Capture the cell that displays the provided text and extract its [x, y] central coordinate. 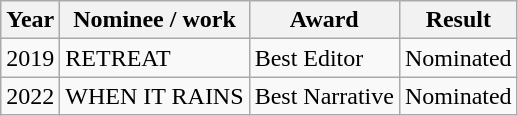
Award [324, 20]
Year [30, 20]
Best Editor [324, 58]
2022 [30, 96]
Result [458, 20]
WHEN IT RAINS [154, 96]
RETREAT [154, 58]
2019 [30, 58]
Best Narrative [324, 96]
Nominee / work [154, 20]
